Determine the [x, y] coordinate at the center of the cell enclosing the given text.  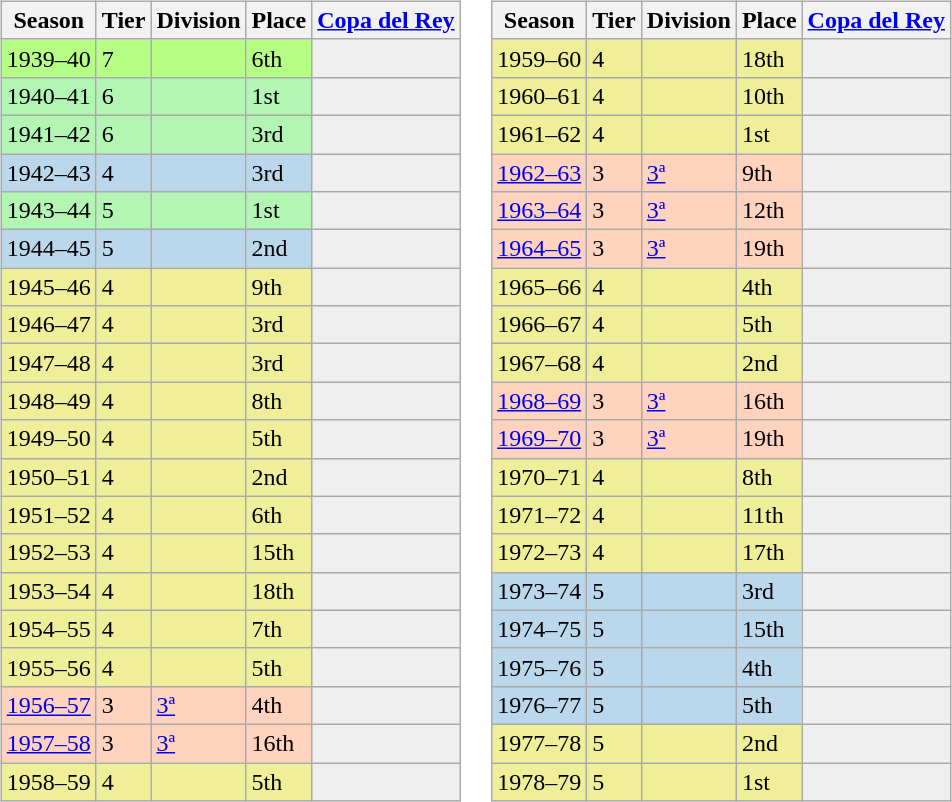
1958–59 [48, 781]
7th [279, 629]
1968–69 [540, 401]
1976–77 [540, 705]
1942–43 [48, 173]
7 [124, 58]
1939–40 [48, 58]
1977–78 [540, 743]
1946–47 [48, 325]
1970–71 [540, 477]
1973–74 [540, 591]
1954–55 [48, 629]
1961–62 [540, 134]
1975–76 [540, 667]
1960–61 [540, 96]
1969–70 [540, 439]
1941–42 [48, 134]
1963–64 [540, 211]
1971–72 [540, 515]
1943–44 [48, 211]
1956–57 [48, 705]
1966–67 [540, 325]
1949–50 [48, 439]
12th [769, 211]
1944–45 [48, 249]
1948–49 [48, 401]
1947–48 [48, 363]
11th [769, 515]
1952–53 [48, 553]
1964–65 [540, 249]
17th [769, 553]
10th [769, 96]
1978–79 [540, 781]
1974–75 [540, 629]
1957–58 [48, 743]
1953–54 [48, 591]
1965–66 [540, 287]
1950–51 [48, 477]
1962–63 [540, 173]
1959–60 [540, 58]
1951–52 [48, 515]
1955–56 [48, 667]
1945–46 [48, 287]
1972–73 [540, 553]
1967–68 [540, 363]
1940–41 [48, 96]
